For the text-containing cell, return its midpoint in [X, Y] coordinate format. 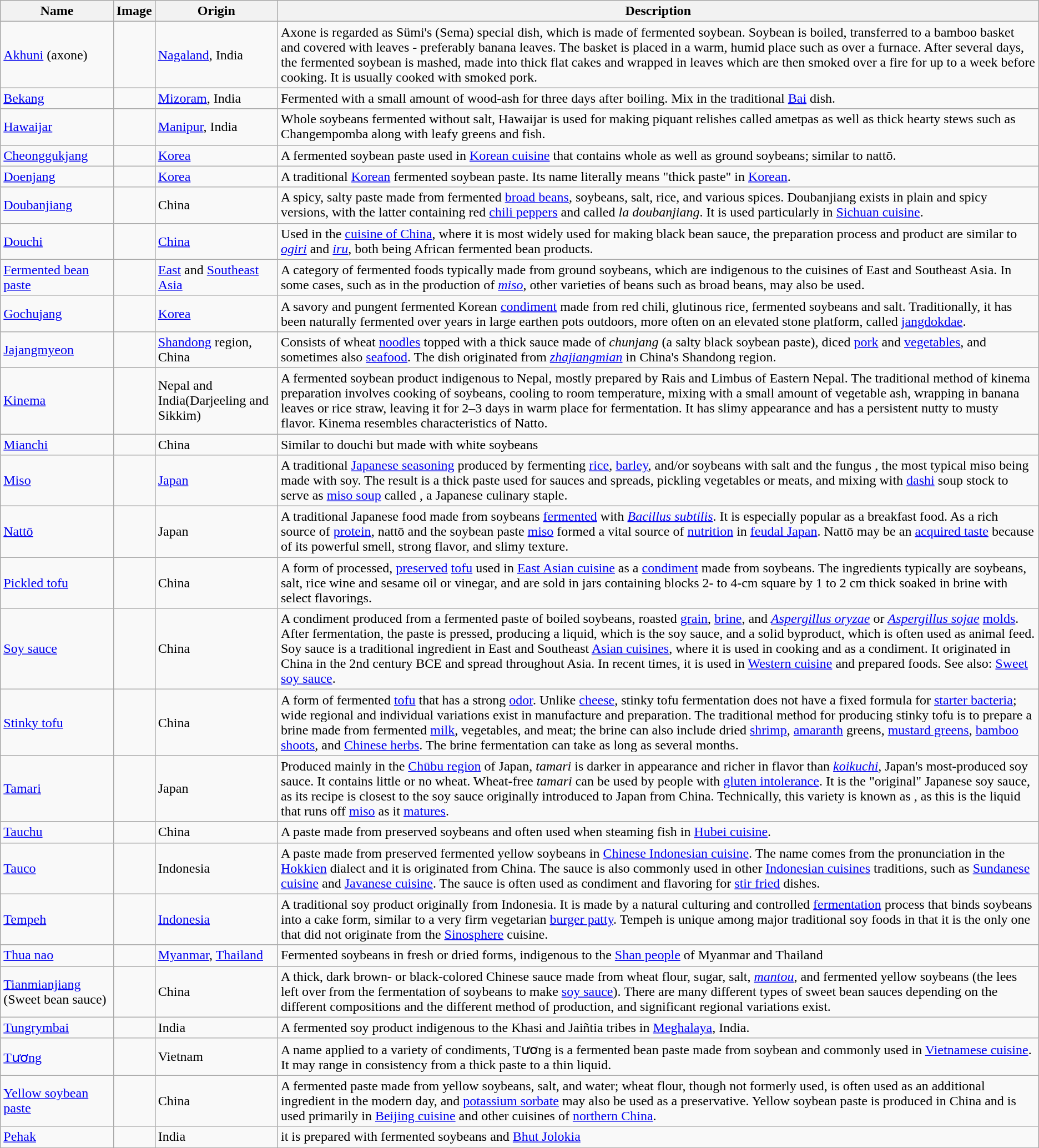
Name [57, 11]
Yellow soybean paste [57, 1101]
Tianmianjiang (Sweet bean sauce) [57, 991]
Pickled tofu [57, 583]
Thua nao [57, 955]
Origin [216, 11]
Fermented bean paste [57, 278]
Vietnam [216, 1057]
Tauco [57, 868]
Gochujang [57, 313]
A paste made from preserved soybeans and often used when steaming fish in Hubei cuisine. [658, 832]
Tungrymbai [57, 1028]
A fermented soybean paste used in Korean cuisine that contains whole as well as ground soybeans; similar to nattō. [658, 155]
Mizoram, India [216, 98]
A traditional Korean fermented soybean paste. Its name literally means "thick paste" in Korean. [658, 177]
Jajangmyeon [57, 350]
Nepal and India(Darjeeling and Sikkim) [216, 401]
Hawaijar [57, 127]
Similar to douchi but made with white soybeans [658, 445]
Akhuni (axone) [57, 54]
Tương [57, 1057]
A fermented soy product indigenous to the Khasi and Jaiñtia tribes in Meghalaya, India. [658, 1028]
Nattō [57, 532]
Tempeh [57, 919]
Fermented with a small amount of wood-ash for three days after boiling. Mix in the traditional Bai dish. [658, 98]
Image [134, 11]
Manipur, India [216, 127]
Doubanjiang [57, 205]
Miso [57, 481]
Douchi [57, 241]
Description [658, 11]
Bekang [57, 98]
Doenjang [57, 177]
Pehak [57, 1137]
Tamari [57, 788]
Tauchu [57, 832]
Fermented soybeans in fresh or dried forms, indigenous to the Shan people of Myanmar and Thailand [658, 955]
it is prepared with fermented soybeans and Bhut Jolokia [658, 1137]
Stinky tofu [57, 723]
Cheonggukjang [57, 155]
East and Southeast Asia [216, 278]
Kinema [57, 401]
Mianchi [57, 445]
Shandong region, China [216, 350]
Nagaland, India [216, 54]
Myanmar, Thailand [216, 955]
Soy sauce [57, 649]
